For the text-containing cell, return its midpoint in (X, Y) coordinate format. 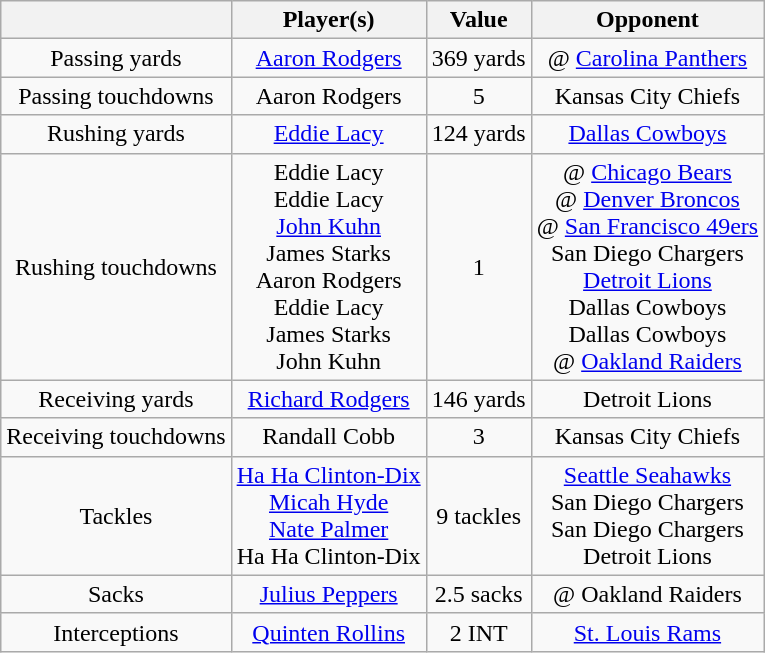
Detroit Lions (647, 399)
@ Chicago Bears@ Denver Broncos@ San Francisco 49ersSan Diego ChargersDetroit LionsDallas CowboysDallas Cowboys@ Oakland Raiders (647, 266)
St. Louis Rams (647, 632)
Rushing touchdowns (116, 266)
Passing yards (116, 58)
Receiving touchdowns (116, 437)
Tackles (116, 516)
Ha Ha Clinton-DixMicah HydeNate PalmerHa Ha Clinton-Dix (328, 516)
2.5 sacks (478, 594)
Receiving yards (116, 399)
Passing touchdowns (116, 96)
@ Oakland Raiders (647, 594)
Interceptions (116, 632)
@ Carolina Panthers (647, 58)
2 INT (478, 632)
369 yards (478, 58)
Randall Cobb (328, 437)
3 (478, 437)
Dallas Cowboys (647, 134)
Richard Rodgers (328, 399)
146 yards (478, 399)
Eddie LacyEddie LacyJohn KuhnJames StarksAaron RodgersEddie LacyJames StarksJohn Kuhn (328, 266)
Opponent (647, 20)
Sacks (116, 594)
Eddie Lacy (328, 134)
Seattle SeahawksSan Diego ChargersSan Diego ChargersDetroit Lions (647, 516)
9 tackles (478, 516)
Rushing yards (116, 134)
Player(s) (328, 20)
1 (478, 266)
5 (478, 96)
Value (478, 20)
Quinten Rollins (328, 632)
124 yards (478, 134)
Julius Peppers (328, 594)
